Identify which cell holds the provided text, then report its (x, y) central coordinate. 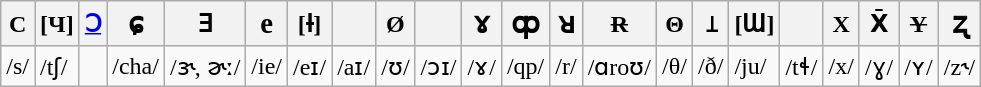
/ɔɪ/ (438, 66)
/x/ (841, 66)
/ie/ (267, 66)
[Ч] (56, 24)
/θ/ (675, 66)
/ɝ, ɚː/ (204, 66)
Ǝ (204, 24)
/ju/ (754, 66)
/ʏ/ (918, 66)
ȹ (525, 24)
[Ɯ] (754, 24)
C (18, 24)
𝈜 (710, 24)
ʐ (960, 24)
ᴚ (566, 24)
X (841, 24)
Y (918, 24)
ɤ (482, 24)
/qp/ (525, 66)
[Ɨ] (310, 24)
/cha/ (136, 66)
e (267, 24)
/ɣ/ (878, 66)
/eɪ/ (310, 66)
/ʊ/ (396, 66)
/aɪ/ (354, 66)
/ɤ/ (482, 66)
/tʃ/ (56, 66)
X̄ (878, 24)
/ð/ (710, 66)
Ↄ (93, 24)
/z˞/ (960, 66)
/s/ (18, 66)
/ɑroʊ/ (619, 66)
ɕ (136, 24)
Ø (396, 24)
/r/ (566, 66)
R (619, 24)
/tɬ/ (802, 66)
Θ (675, 24)
